Provide the (X, Y) coordinate of the cell's center where the given text is located.  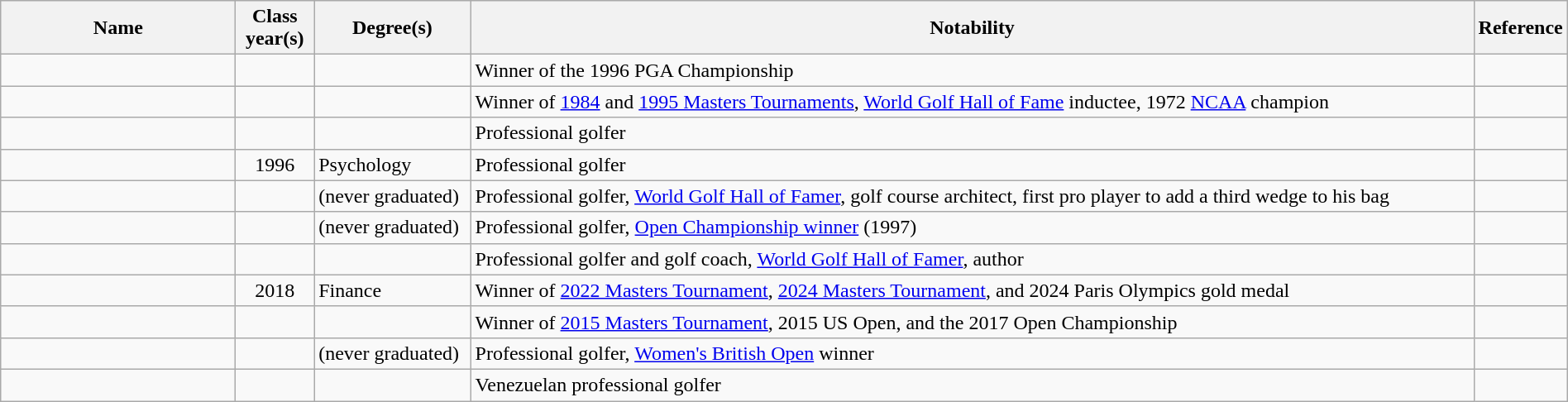
1996 (275, 165)
Winner of 2015 Masters Tournament, 2015 US Open, and the 2017 Open Championship (973, 322)
Class year(s) (275, 28)
Professional golfer, Women's British Open winner (973, 353)
Winner of 1984 and 1995 Masters Tournaments, World Golf Hall of Fame inductee, 1972 NCAA champion (973, 102)
Professional golfer and golf coach, World Golf Hall of Famer, author (973, 259)
Winner of 2022 Masters Tournament, 2024 Masters Tournament, and 2024 Paris Olympics gold medal (973, 290)
Name (118, 28)
Notability (973, 28)
Reference (1520, 28)
Professional golfer, Open Championship winner (1997) (973, 227)
Degree(s) (392, 28)
Winner of the 1996 PGA Championship (973, 70)
Finance (392, 290)
Professional golfer, World Golf Hall of Famer, golf course architect, first pro player to add a third wedge to his bag (973, 196)
Psychology (392, 165)
2018 (275, 290)
Venezuelan professional golfer (973, 385)
